From the cell containing the given text, extract its center point as [x, y] coordinate. 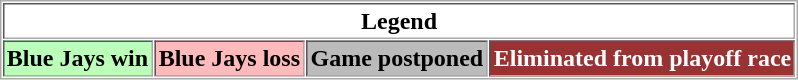
Legend [398, 21]
Blue Jays win [77, 58]
Game postponed [397, 58]
Blue Jays loss [229, 58]
Eliminated from playoff race [642, 58]
